From the cell containing the given text, extract its center point as [x, y] coordinate. 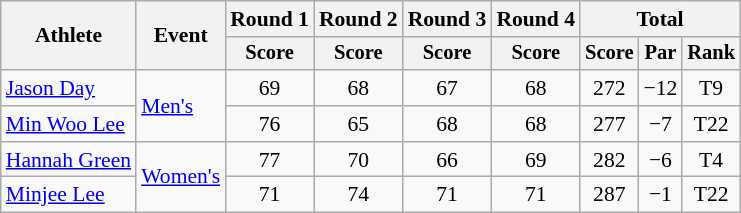
287 [609, 195]
77 [270, 160]
Minjee Lee [68, 195]
−12 [660, 88]
T9 [711, 88]
Men's [180, 106]
277 [609, 124]
Athlete [68, 36]
Event [180, 36]
Jason Day [68, 88]
272 [609, 88]
Round 4 [536, 19]
Round 2 [358, 19]
67 [448, 88]
Women's [180, 178]
Round 1 [270, 19]
Par [660, 54]
282 [609, 160]
70 [358, 160]
−7 [660, 124]
−1 [660, 195]
Hannah Green [68, 160]
Total [660, 19]
Round 3 [448, 19]
76 [270, 124]
Min Woo Lee [68, 124]
Rank [711, 54]
65 [358, 124]
74 [358, 195]
T4 [711, 160]
−6 [660, 160]
66 [448, 160]
